Locate the cell with the specified text and output its [x, y] center coordinate. 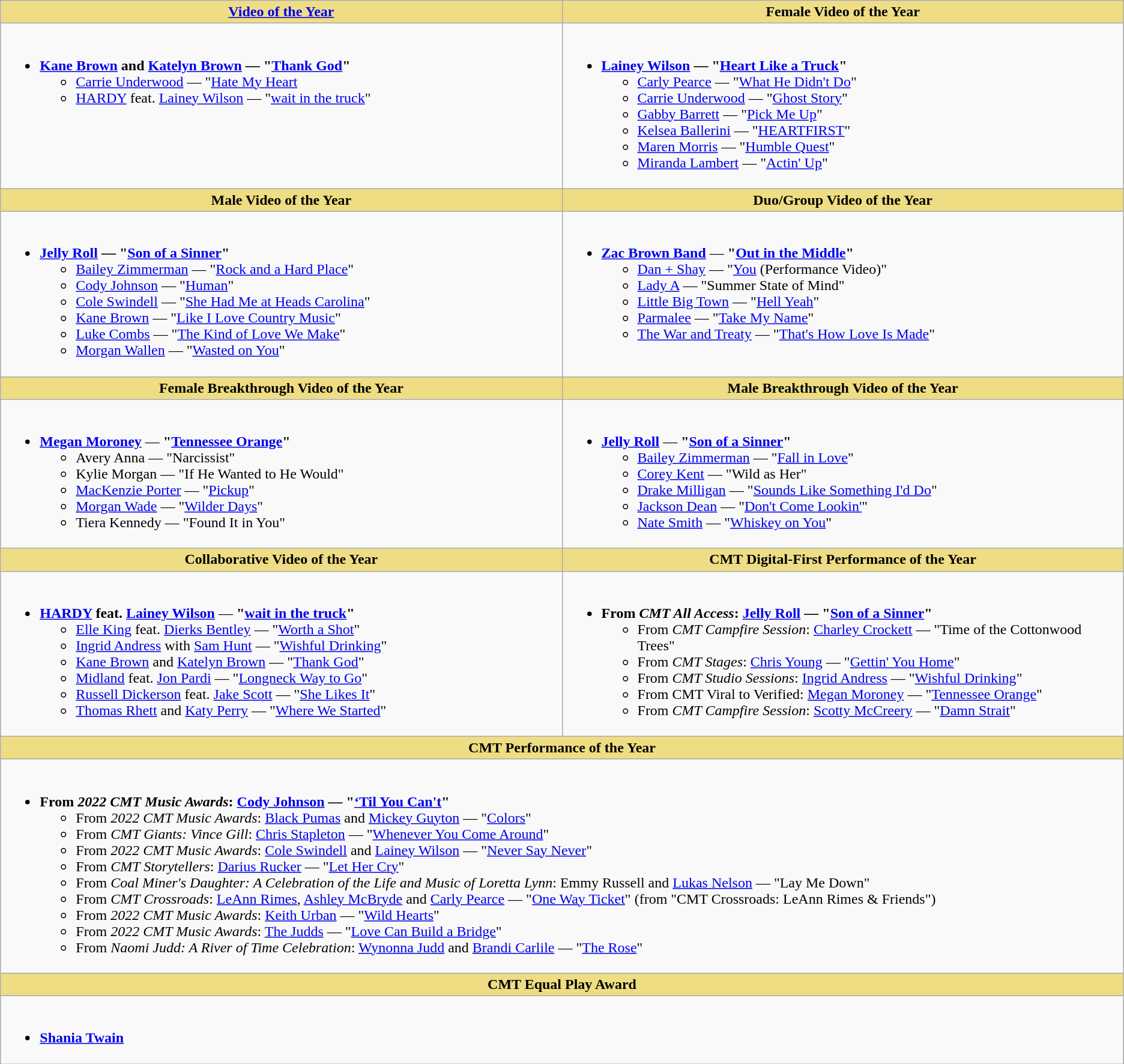
Male Video of the Year [281, 200]
CMT Digital-First Performance of the Year [843, 560]
Female Breakthrough Video of the Year [281, 388]
Kane Brown and Katelyn Brown — "Thank God"Carrie Underwood — "Hate My HeartHARDY feat. Lainey Wilson — "wait in the truck" [281, 106]
Video of the Year [281, 12]
Shania Twain [562, 1029]
CMT Equal Play Award [562, 984]
Female Video of the Year [843, 12]
Male Breakthrough Video of the Year [843, 388]
CMT Performance of the Year [562, 748]
Collaborative Video of the Year [281, 560]
Duo/Group Video of the Year [843, 200]
